Detect which cell encompasses the target text, then output its (X, Y) center coordinate. 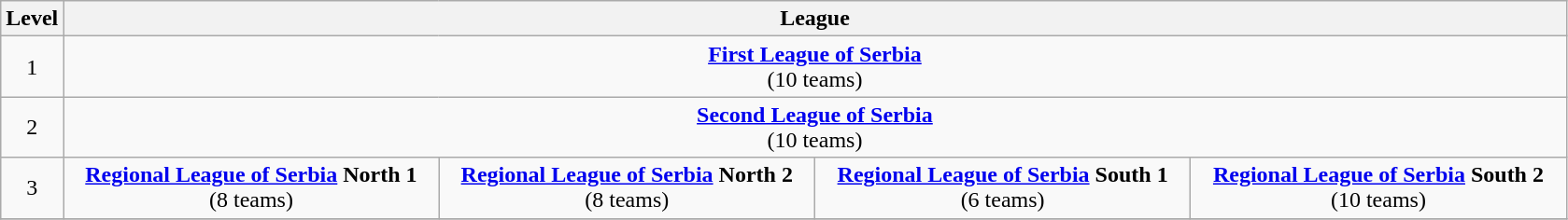
Second League of Serbia(10 teams) (814, 127)
League (814, 19)
2 (32, 127)
1 (32, 67)
3 (32, 188)
Regional League of Serbia South 1(6 teams) (1002, 188)
Level (32, 19)
Regional League of Serbia North 1(8 teams) (251, 188)
First League of Serbia(10 teams) (814, 67)
Regional League of Serbia South 2(10 teams) (1378, 188)
Regional League of Serbia North 2(8 teams) (627, 188)
